Return the (x, y) coordinate for the center point of the cell that contains the specified text.  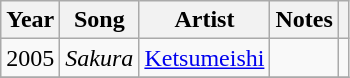
Sakura (100, 58)
Notes (304, 20)
2005 (30, 58)
Year (30, 20)
Artist (204, 20)
Ketsumeishi (204, 58)
Song (100, 20)
